Output the (x, y) coordinate of the center of the cell containing the given text.  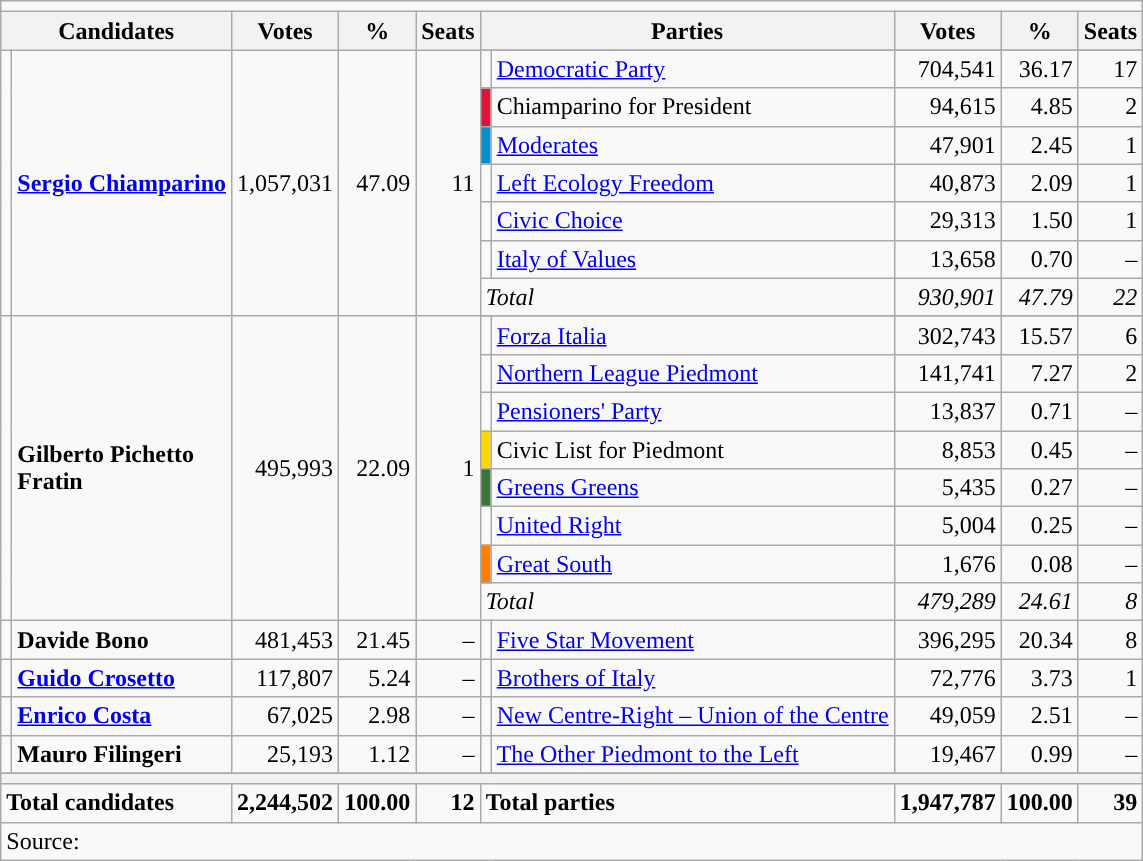
Davide Bono (122, 640)
1,057,031 (286, 183)
15.57 (1040, 335)
Five Star Movement (692, 640)
13,658 (948, 259)
302,743 (948, 335)
Total candidates (116, 803)
Guido Crosetto (122, 678)
22 (1110, 297)
396,295 (948, 640)
47.79 (1040, 297)
Parties (687, 31)
11 (448, 183)
0.45 (1040, 449)
Brothers of Italy (692, 678)
40,873 (948, 183)
8,853 (948, 449)
2.09 (1040, 183)
4.85 (1040, 107)
7.27 (1040, 373)
495,993 (286, 468)
Sergio Chiamparino (122, 183)
20.34 (1040, 640)
19,467 (948, 754)
1,676 (948, 564)
25,193 (286, 754)
5,435 (948, 488)
479,289 (948, 602)
5,004 (948, 526)
36.17 (1040, 69)
2.51 (1040, 716)
29,313 (948, 221)
Candidates (116, 31)
Mauro Filingeri (122, 754)
704,541 (948, 69)
New Centre-Right – Union of the Centre (692, 716)
Greens Greens (692, 488)
1.50 (1040, 221)
22.09 (378, 468)
13,837 (948, 411)
0.70 (1040, 259)
17 (1110, 69)
3.73 (1040, 678)
2.98 (378, 716)
Great South (692, 564)
Left Ecology Freedom (692, 183)
2.45 (1040, 145)
47.09 (378, 183)
0.71 (1040, 411)
0.99 (1040, 754)
Northern League Piedmont (692, 373)
1,947,787 (948, 803)
Italy of Values (692, 259)
Civic List for Piedmont (692, 449)
Enrico Costa (122, 716)
0.08 (1040, 564)
117,807 (286, 678)
141,741 (948, 373)
Moderates (692, 145)
94,615 (948, 107)
Source: (572, 841)
5.24 (378, 678)
Civic Choice (692, 221)
481,453 (286, 640)
Total parties (687, 803)
21.45 (378, 640)
12 (448, 803)
6 (1110, 335)
24.61 (1040, 602)
Chiamparino for President (692, 107)
39 (1110, 803)
930,901 (948, 297)
United Right (692, 526)
47,901 (948, 145)
49,059 (948, 716)
Democratic Party (692, 69)
72,776 (948, 678)
The Other Piedmont to the Left (692, 754)
0.25 (1040, 526)
0.27 (1040, 488)
Gilberto PichettoFratin (122, 468)
2,244,502 (286, 803)
Pensioners' Party (692, 411)
1.12 (378, 754)
67,025 (286, 716)
Forza Italia (692, 335)
